Identify which cell holds the provided text, then report its (X, Y) central coordinate. 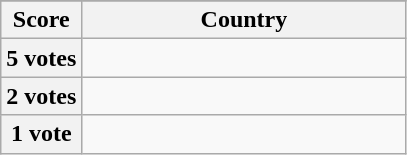
5 votes (42, 58)
Score (42, 20)
1 vote (42, 134)
2 votes (42, 96)
Country (244, 20)
